From the cell containing the given text, extract its center point as [x, y] coordinate. 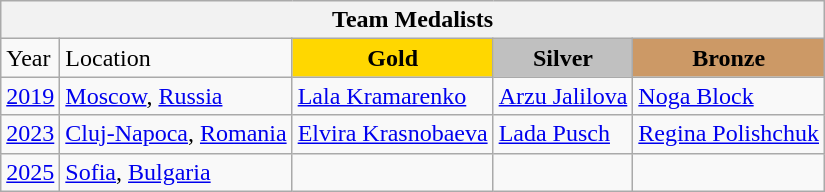
Bronze [729, 58]
Noga Block [729, 96]
Sofia, Bulgaria [176, 172]
Year [30, 58]
Gold [392, 58]
2019 [30, 96]
Lala Kramarenko [392, 96]
Elvira Krasnobaeva [392, 134]
2023 [30, 134]
Location [176, 58]
Moscow, Russia [176, 96]
Regina Polishchuk [729, 134]
2025 [30, 172]
Lada Pusch [563, 134]
Cluj-Napoca, Romania [176, 134]
Team Medalists [413, 20]
Arzu Jalilova [563, 96]
Silver [563, 58]
